Capture the cell that displays the provided text and extract its (x, y) central coordinate. 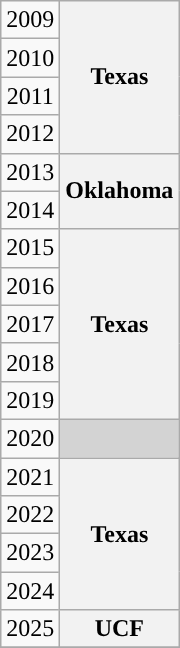
2022 (30, 515)
2018 (30, 362)
2011 (30, 96)
2025 (30, 629)
Oklahoma (120, 191)
2019 (30, 400)
2021 (30, 477)
2020 (30, 438)
2016 (30, 286)
2024 (30, 591)
2010 (30, 58)
2013 (30, 172)
2017 (30, 324)
2012 (30, 134)
2015 (30, 248)
2023 (30, 553)
2009 (30, 20)
UCF (120, 629)
2014 (30, 210)
